Locate the cell with the specified text and output its [x, y] center coordinate. 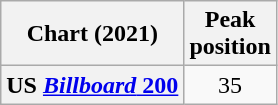
Peakposition [230, 34]
35 [230, 85]
US Billboard 200 [92, 85]
Chart (2021) [92, 34]
